Detect which cell encompasses the target text, then output its (x, y) center coordinate. 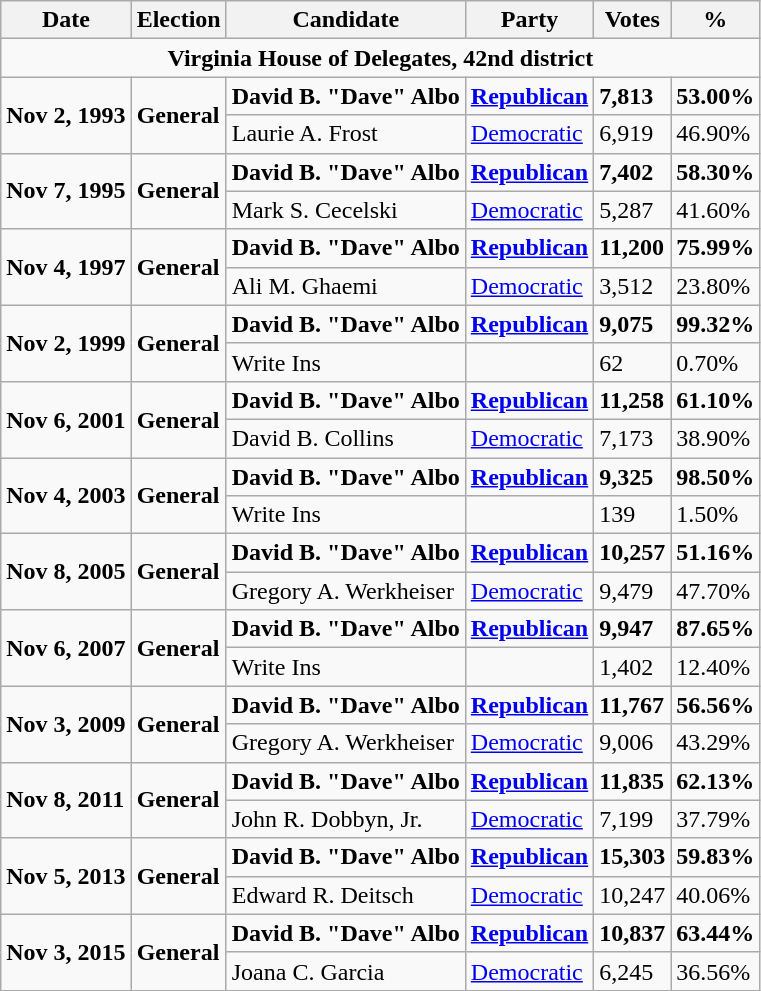
Nov 3, 2009 (66, 724)
56.56% (716, 705)
David B. Collins (346, 438)
51.16% (716, 553)
Nov 6, 2001 (66, 419)
11,767 (632, 705)
47.70% (716, 591)
1,402 (632, 667)
Edward R. Deitsch (346, 895)
11,835 (632, 781)
Mark S. Cecelski (346, 210)
11,200 (632, 248)
1.50% (716, 515)
Nov 2, 1999 (66, 343)
87.65% (716, 629)
Nov 5, 2013 (66, 876)
John R. Dobbyn, Jr. (346, 819)
75.99% (716, 248)
139 (632, 515)
62 (632, 362)
9,325 (632, 477)
Nov 3, 2015 (66, 952)
7,402 (632, 172)
Date (66, 20)
Joana C. Garcia (346, 971)
9,006 (632, 743)
Nov 8, 2005 (66, 572)
7,813 (632, 96)
9,075 (632, 324)
Party (529, 20)
Nov 8, 2011 (66, 800)
9,479 (632, 591)
53.00% (716, 96)
58.30% (716, 172)
99.32% (716, 324)
23.80% (716, 286)
38.90% (716, 438)
37.79% (716, 819)
62.13% (716, 781)
5,287 (632, 210)
7,199 (632, 819)
7,173 (632, 438)
59.83% (716, 857)
41.60% (716, 210)
6,919 (632, 134)
10,837 (632, 933)
Nov 6, 2007 (66, 648)
12.40% (716, 667)
Nov 7, 1995 (66, 191)
36.56% (716, 971)
Laurie A. Frost (346, 134)
Votes (632, 20)
10,257 (632, 553)
Virginia House of Delegates, 42nd district (380, 58)
43.29% (716, 743)
61.10% (716, 400)
46.90% (716, 134)
6,245 (632, 971)
% (716, 20)
Election (178, 20)
3,512 (632, 286)
Nov 4, 1997 (66, 267)
15,303 (632, 857)
63.44% (716, 933)
0.70% (716, 362)
Ali M. Ghaemi (346, 286)
10,247 (632, 895)
9,947 (632, 629)
Nov 4, 2003 (66, 496)
40.06% (716, 895)
98.50% (716, 477)
11,258 (632, 400)
Candidate (346, 20)
Nov 2, 1993 (66, 115)
